Pinpoint the cell where the given text exists, returning its [x, y] midpoint coordinate. 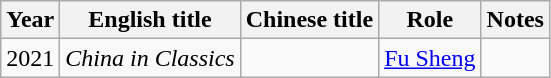
Fu Sheng [430, 58]
Year [30, 20]
Notes [515, 20]
English title [150, 20]
China in Classics [150, 58]
Role [430, 20]
Chinese title [309, 20]
2021 [30, 58]
